For the text-containing cell, return its midpoint in [x, y] coordinate format. 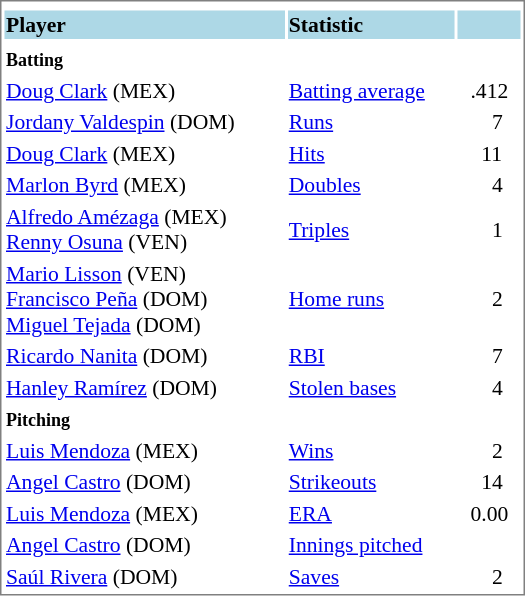
Alfredo Amézaga (MEX)Renny Osuna (VEN) [144, 229]
ERA [371, 514]
Doubles [371, 185]
Hanley Ramírez (DOM) [144, 388]
RBI [371, 356]
Player [144, 24]
Saves [371, 576]
11 [489, 154]
Innings pitched [371, 545]
Strikeouts [371, 482]
0.00 [489, 514]
Jordany Valdespin (DOM) [144, 122]
Hits [371, 154]
Batting [144, 59]
14 [489, 482]
.412 [489, 90]
Triples [371, 229]
Wins [371, 450]
1 [489, 229]
Statistic [371, 24]
Batting average [371, 90]
Marlon Byrd (MEX) [144, 185]
Saúl Rivera (DOM) [144, 576]
Home runs [371, 300]
Runs [371, 122]
Ricardo Nanita (DOM) [144, 356]
Mario Lisson (VEN)Francisco Peña (DOM)Miguel Tejada (DOM) [144, 300]
Stolen bases [371, 388]
Pitching [144, 419]
